Provide the [X, Y] coordinate of the cell's center where the given text is located.  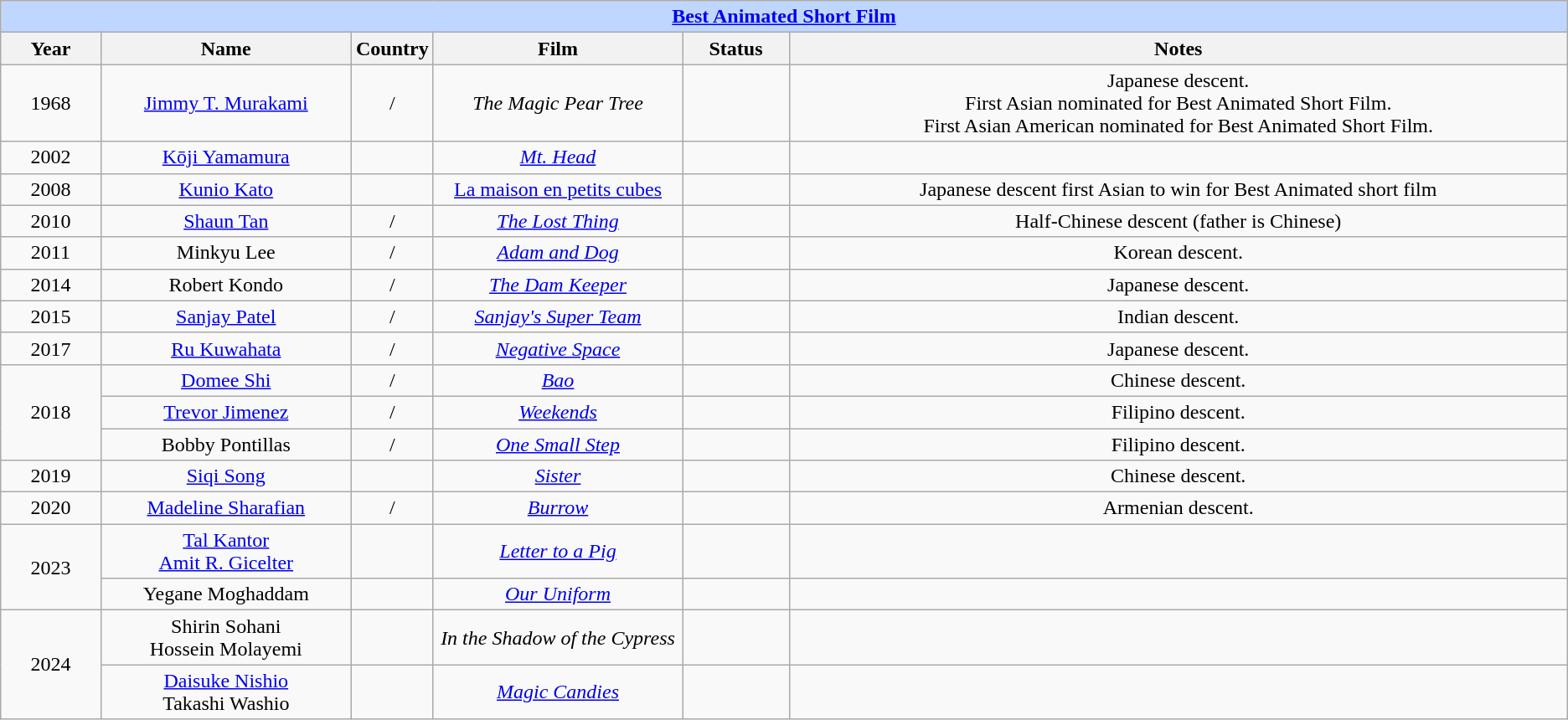
Status [735, 49]
Indian descent. [1178, 316]
Bobby Pontillas [226, 445]
One Small Step [558, 445]
Kunio Kato [226, 189]
Domee Shi [226, 380]
1968 [50, 103]
Trevor Jimenez [226, 412]
Notes [1178, 49]
2018 [50, 412]
Jimmy T. Murakami [226, 103]
Name [226, 49]
The Magic Pear Tree [558, 103]
Letter to a Pig [558, 551]
Negative Space [558, 348]
Sister [558, 476]
2019 [50, 476]
2015 [50, 316]
Japanese descent.First Asian nominated for Best Animated Short Film.First Asian American nominated for Best Animated Short Film. [1178, 103]
Sanjay's Super Team [558, 316]
Bao [558, 380]
2017 [50, 348]
Robert Kondo [226, 285]
Yegane Moghaddam [226, 594]
2023 [50, 568]
Kōji Yamamura [226, 157]
Half-Chinese descent (father is Chinese) [1178, 221]
Shirin SohaniHossein Molayemi [226, 638]
Armenian descent. [1178, 508]
2008 [50, 189]
Ru Kuwahata [226, 348]
Sanjay Patel [226, 316]
The Dam Keeper [558, 285]
2020 [50, 508]
Film [558, 49]
In the Shadow of the Cypress [558, 638]
Weekends [558, 412]
2014 [50, 285]
Year [50, 49]
Shaun Tan [226, 221]
La maison en petits cubes [558, 189]
Tal KantorAmit R. Gicelter [226, 551]
Best Animated Short Film [784, 17]
Siqi Song [226, 476]
2024 [50, 665]
Korean descent. [1178, 253]
2010 [50, 221]
Our Uniform [558, 594]
Japanese descent first Asian to win for Best Animated short film [1178, 189]
Country [392, 49]
The Lost Thing [558, 221]
Burrow [558, 508]
Madeline Sharafian [226, 508]
Mt. Head [558, 157]
Adam and Dog [558, 253]
Minkyu Lee [226, 253]
2002 [50, 157]
2011 [50, 253]
Magic Candies [558, 692]
Daisuke NishioTakashi Washio [226, 692]
